Determine the [X, Y] coordinate at the center of the cell enclosing the given text.  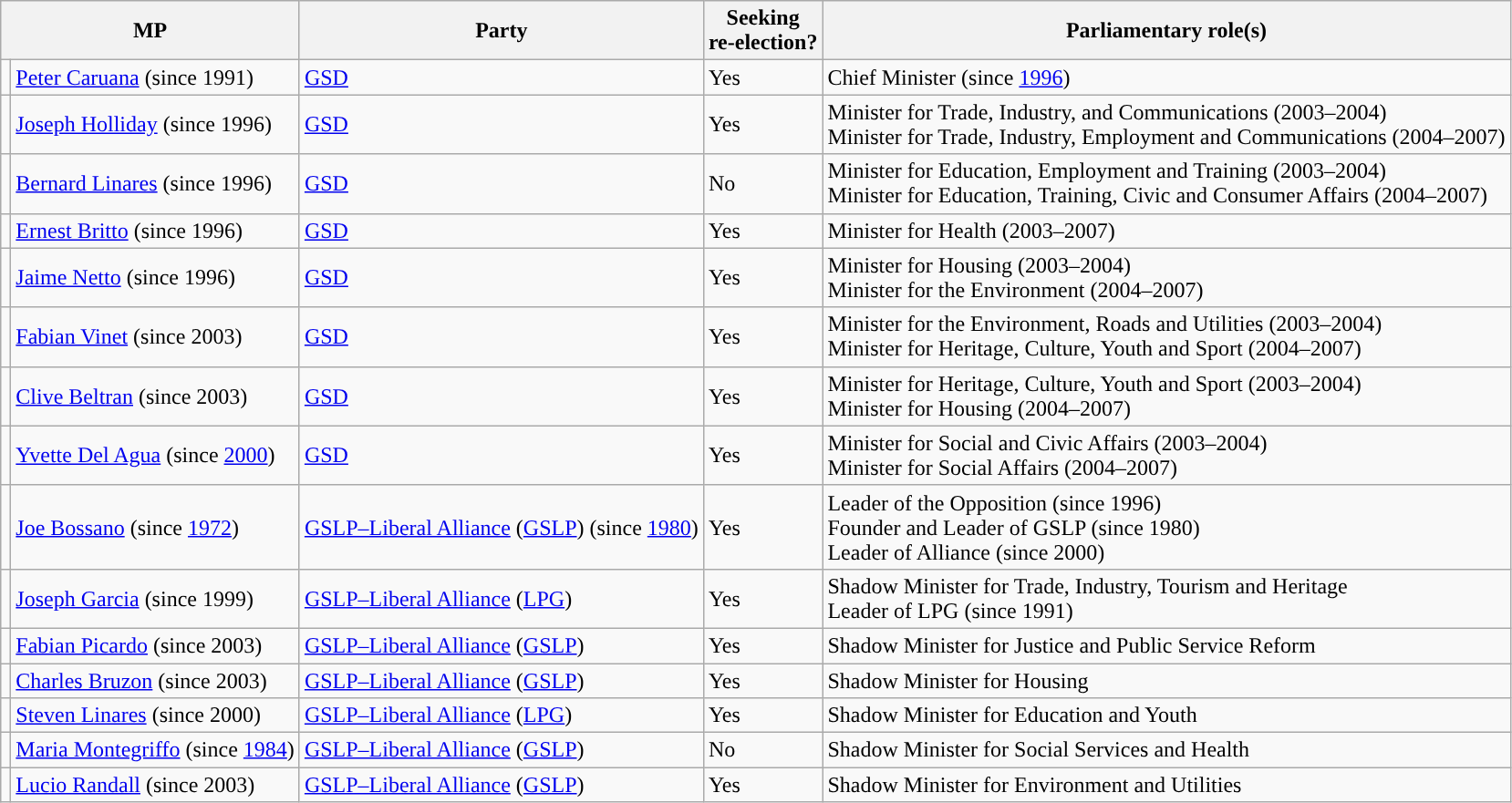
Joseph Garcia (since 1999) [155, 598]
Seekingre-election? [762, 31]
GSLP–Liberal Alliance (GSLP) (since 1980) [502, 527]
Shadow Minister for Justice and Public Service Reform [1166, 645]
Shadow Minister for Education and Youth [1166, 715]
Fabian Picardo (since 2003) [155, 645]
Shadow Minister for Social Services and Health [1166, 750]
Minister for Health (2003–2007) [1166, 231]
Minister for Trade, Industry, and Communications (2003–2004)Minister for Trade, Industry, Employment and Communications (2004–2007) [1166, 124]
Minister for the Environment, Roads and Utilities (2003–2004)Minister for Heritage, Culture, Youth and Sport (2004–2007) [1166, 337]
Fabian Vinet (since 2003) [155, 337]
Bernard Linares (since 1996) [155, 184]
Lucio Randall (since 2003) [155, 785]
Shadow Minister for Environment and Utilities [1166, 785]
Joseph Holliday (since 1996) [155, 124]
Leader of the Opposition (since 1996)Founder and Leader of GSLP (since 1980)Leader of Alliance (since 2000) [1166, 527]
Chief Minister (since 1996) [1166, 77]
Parliamentary role(s) [1166, 31]
Joe Bossano (since 1972) [155, 527]
MP [150, 31]
Charles Bruzon (since 2003) [155, 681]
Jaime Netto (since 1996) [155, 277]
Yvette Del Agua (since 2000) [155, 456]
Ernest Britto (since 1996) [155, 231]
Minister for Heritage, Culture, Youth and Sport (2003–2004)Minister for Housing (2004–2007) [1166, 396]
Clive Beltran (since 2003) [155, 396]
Minister for Education, Employment and Training (2003–2004)Minister for Education, Training, Civic and Consumer Affairs (2004–2007) [1166, 184]
Steven Linares (since 2000) [155, 715]
Minister for Social and Civic Affairs (2003–2004)Minister for Social Affairs (2004–2007) [1166, 456]
Party [502, 31]
Maria Montegriffo (since 1984) [155, 750]
Minister for Housing (2003–2004)Minister for the Environment (2004–2007) [1166, 277]
Shadow Minister for Trade, Industry, Tourism and HeritageLeader of LPG (since 1991) [1166, 598]
Shadow Minister for Housing [1166, 681]
Peter Caruana (since 1991) [155, 77]
